Detect which cell encompasses the target text, then output its (X, Y) center coordinate. 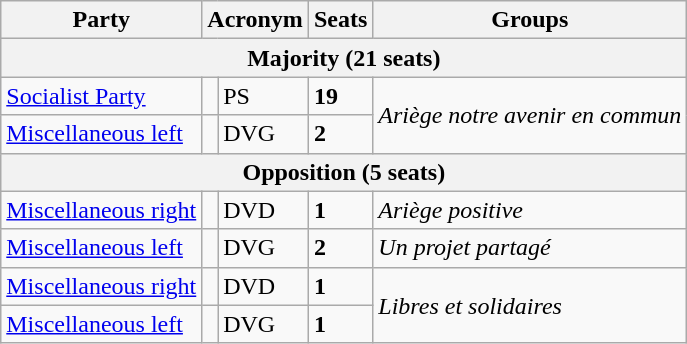
Ariège positive (530, 210)
Un projet partagé (530, 248)
Groups (530, 20)
Socialist Party (102, 96)
Seats (340, 20)
Opposition (5 seats) (344, 172)
Libres et solidaires (530, 305)
19 (340, 96)
PS (264, 96)
Ariège notre avenir en commun (530, 115)
Majority (21 seats) (344, 58)
Acronym (256, 20)
Party (102, 20)
